Provide the [x, y] coordinate of the cell's center where the given text is located.  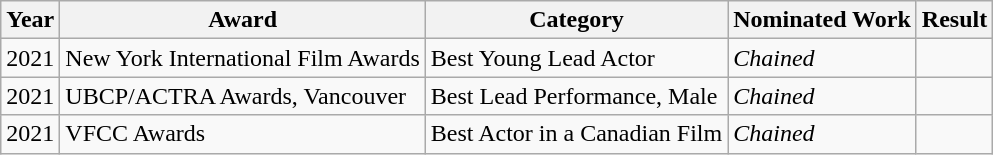
Best Actor in a Canadian Film [576, 134]
Category [576, 20]
Result [954, 20]
UBCP/ACTRA Awards, Vancouver [243, 96]
Best Lead Performance, Male [576, 96]
Nominated Work [822, 20]
New York International Film Awards [243, 58]
Year [30, 20]
Award [243, 20]
VFCC Awards [243, 134]
Best Young Lead Actor [576, 58]
